For the text-containing cell, return its midpoint in (X, Y) coordinate format. 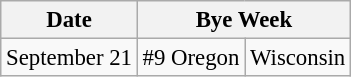
Wisconsin (298, 58)
Bye Week (244, 20)
Date (69, 20)
September 21 (69, 58)
#9 Oregon (190, 58)
